Output the (x, y) coordinate of the center of the cell containing the given text.  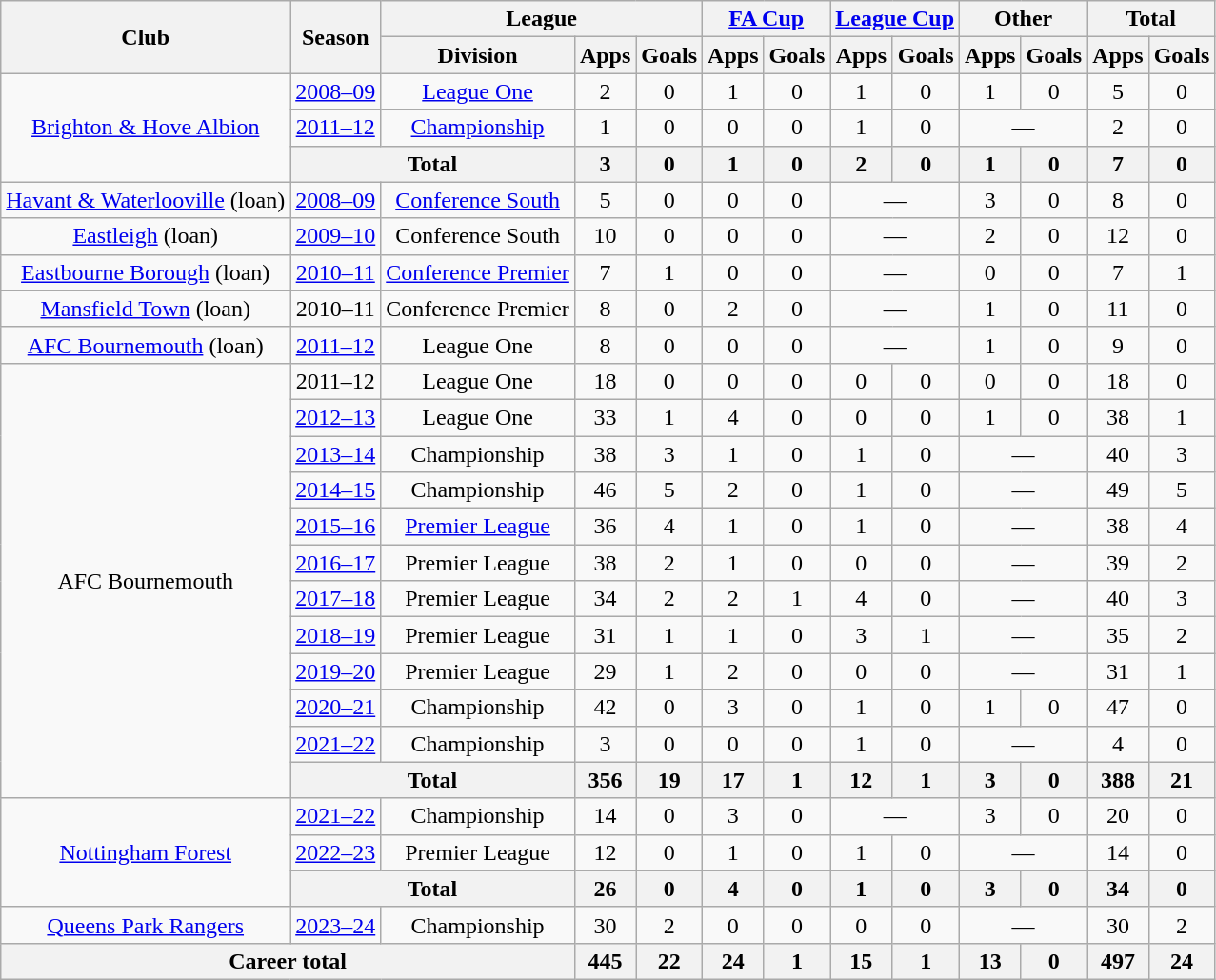
2017–18 (335, 599)
46 (605, 490)
15 (861, 961)
FA Cup (767, 19)
19 (669, 780)
21 (1182, 780)
2018–19 (335, 635)
Brighton & Hove Albion (146, 128)
Career total (288, 961)
Nottingham Forest (146, 852)
13 (990, 961)
Queens Park Rangers (146, 925)
2009–10 (335, 236)
33 (605, 417)
League (542, 19)
11 (1118, 309)
29 (605, 671)
AFC Bournemouth (loan) (146, 345)
Eastbourne Borough (loan) (146, 272)
Eastleigh (loan) (146, 236)
Other (1024, 19)
10 (605, 236)
17 (733, 780)
49 (1118, 490)
2023–24 (335, 925)
445 (605, 961)
Season (335, 37)
2014–15 (335, 490)
AFC Bournemouth (146, 581)
39 (1118, 563)
36 (605, 527)
2012–13 (335, 417)
356 (605, 780)
Club (146, 37)
2015–16 (335, 527)
42 (605, 708)
2013–14 (335, 454)
497 (1118, 961)
26 (605, 889)
Mansfield Town (loan) (146, 309)
Division (478, 55)
League Cup (895, 19)
2022–23 (335, 852)
Havant & Waterlooville (loan) (146, 200)
9 (1118, 345)
388 (1118, 780)
20 (1118, 816)
22 (669, 961)
35 (1118, 635)
2019–20 (335, 671)
2020–21 (335, 708)
2016–17 (335, 563)
47 (1118, 708)
